Detect which cell encompasses the target text, then output its [x, y] center coordinate. 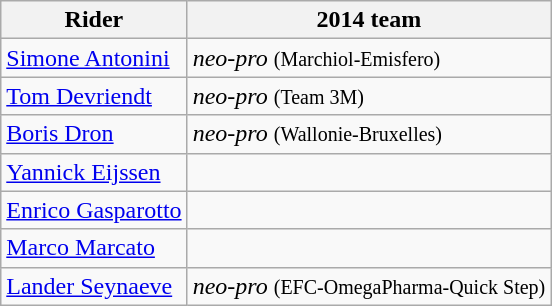
Yannick Eijssen [94, 172]
Simone Antonini [94, 58]
Marco Marcato [94, 248]
Rider [94, 20]
Tom Devriendt [94, 96]
Lander Seynaeve [94, 286]
Boris Dron [94, 134]
Enrico Gasparotto [94, 210]
2014 team [369, 20]
neo-pro (Team 3M) [369, 96]
neo-pro (EFC-OmegaPharma-Quick Step) [369, 286]
neo-pro (Wallonie-Bruxelles) [369, 134]
neo-pro (Marchiol-Emisfero) [369, 58]
